Return [x, y] of the center of cell containing provided text 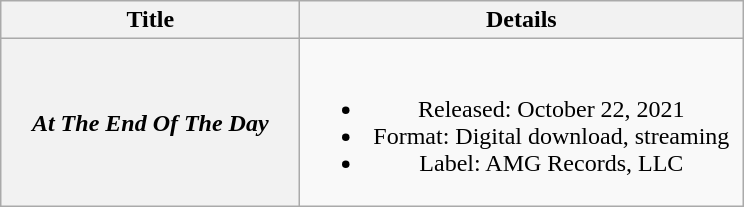
Title [150, 20]
Released: October 22, 2021Format: Digital download, streamingLabel: AMG Records, LLC [522, 122]
Details [522, 20]
At The End Of The Day [150, 122]
